Return [X, Y] of the center of cell containing provided text 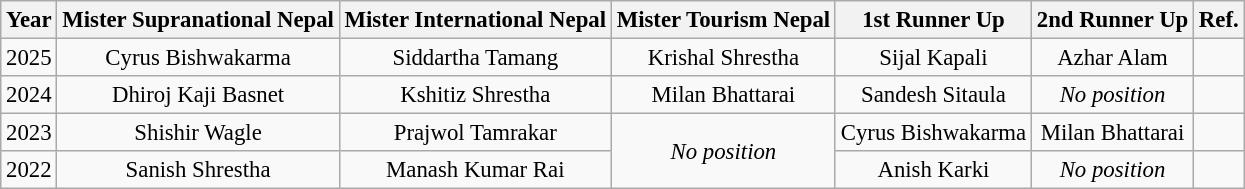
2022 [29, 170]
2024 [29, 95]
Dhiroj Kaji Basnet [198, 95]
2023 [29, 133]
Kshitiz Shrestha [475, 95]
Anish Karki [933, 170]
Mister Supranational Nepal [198, 20]
Krishal Shrestha [723, 58]
Ref. [1219, 20]
Sanish Shrestha [198, 170]
Prajwol Tamrakar [475, 133]
Sijal Kapali [933, 58]
Azhar Alam [1112, 58]
Siddartha Tamang [475, 58]
Mister International Nepal [475, 20]
Sandesh Sitaula [933, 95]
Mister Tourism Nepal [723, 20]
Shishir Wagle [198, 133]
2nd Runner Up [1112, 20]
2025 [29, 58]
1st Runner Up [933, 20]
Manash Kumar Rai [475, 170]
Year [29, 20]
